For the text-containing cell, return its midpoint in [X, Y] coordinate format. 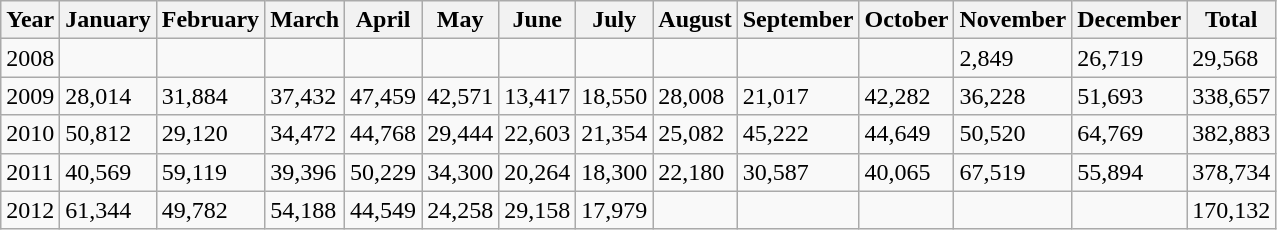
54,188 [305, 210]
49,782 [210, 210]
2008 [30, 58]
47,459 [384, 96]
36,228 [1013, 96]
September [798, 20]
22,603 [538, 134]
45,222 [798, 134]
64,769 [1130, 134]
338,657 [1232, 96]
170,132 [1232, 210]
24,258 [460, 210]
44,549 [384, 210]
February [210, 20]
31,884 [210, 96]
34,472 [305, 134]
August [695, 20]
34,300 [460, 172]
51,693 [1130, 96]
June [538, 20]
25,082 [695, 134]
December [1130, 20]
November [1013, 20]
40,569 [108, 172]
July [614, 20]
Year [30, 20]
55,894 [1130, 172]
30,587 [798, 172]
13,417 [538, 96]
39,396 [305, 172]
May [460, 20]
Total [1232, 20]
28,008 [695, 96]
29,568 [1232, 58]
2010 [30, 134]
42,282 [906, 96]
March [305, 20]
40,065 [906, 172]
50,812 [108, 134]
18,300 [614, 172]
61,344 [108, 210]
37,432 [305, 96]
382,883 [1232, 134]
29,444 [460, 134]
22,180 [695, 172]
2011 [30, 172]
20,264 [538, 172]
21,017 [798, 96]
29,120 [210, 134]
2,849 [1013, 58]
42,571 [460, 96]
April [384, 20]
50,229 [384, 172]
28,014 [108, 96]
50,520 [1013, 134]
17,979 [614, 210]
59,119 [210, 172]
January [108, 20]
44,768 [384, 134]
44,649 [906, 134]
2012 [30, 210]
26,719 [1130, 58]
October [906, 20]
29,158 [538, 210]
67,519 [1013, 172]
378,734 [1232, 172]
21,354 [614, 134]
2009 [30, 96]
18,550 [614, 96]
